Output the (X, Y) coordinate of the center of the cell containing the given text.  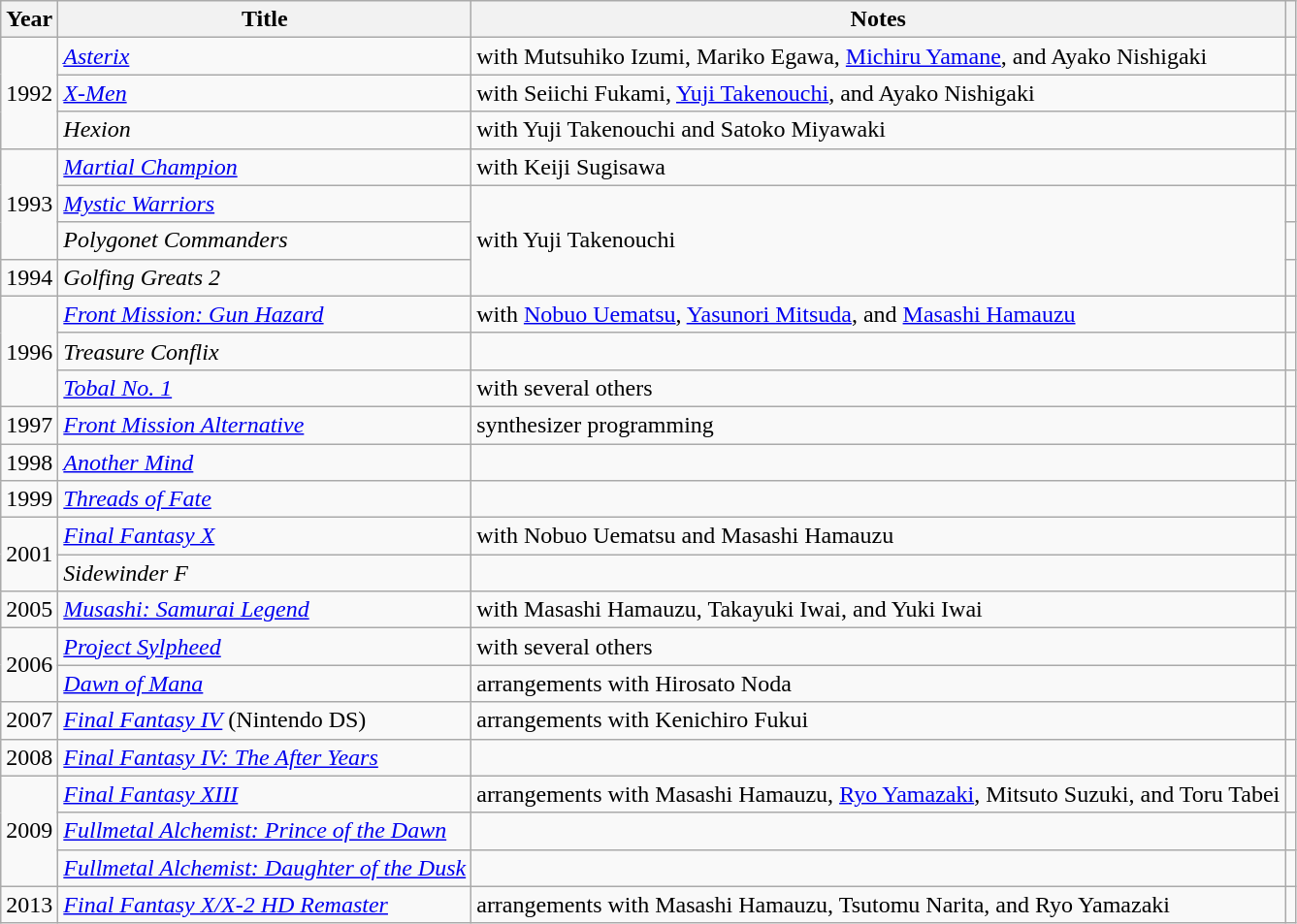
arrangements with Kenichiro Fukui (879, 720)
with Nobuo Uematsu, Yasunori Mitsuda, and Masashi Hamauzu (879, 314)
1993 (29, 204)
2005 (29, 610)
1999 (29, 499)
1997 (29, 425)
1996 (29, 351)
with Nobuo Uematsu and Masashi Hamauzu (879, 536)
2009 (29, 831)
Treasure Conflix (265, 351)
with Seiichi Fukami, Yuji Takenouchi, and Ayako Nishigaki (879, 93)
Front Mission Alternative (265, 425)
Golfing Greats 2 (265, 277)
2001 (29, 555)
Polygonet Commanders (265, 240)
with Yuji Takenouchi (879, 240)
Final Fantasy XIII (265, 794)
Year (29, 19)
arrangements with Masashi Hamauzu, Tsutomu Narita, and Ryo Yamazaki (879, 905)
2013 (29, 905)
Title (265, 19)
Threads of Fate (265, 499)
Asterix (265, 56)
Final Fantasy X (265, 536)
Dawn of Mana (265, 684)
with Yuji Takenouchi and Satoko Miyawaki (879, 130)
Fullmetal Alchemist: Prince of the Dawn (265, 831)
Another Mind (265, 462)
1992 (29, 93)
2007 (29, 720)
arrangements with Masashi Hamauzu, Ryo Yamazaki, Mitsuto Suzuki, and Toru Tabei (879, 794)
Final Fantasy IV (Nintendo DS) (265, 720)
1994 (29, 277)
Sidewinder F (265, 573)
X-Men (265, 93)
Notes (879, 19)
Final Fantasy IV: The After Years (265, 757)
Fullmetal Alchemist: Daughter of the Dusk (265, 868)
2008 (29, 757)
Mystic Warriors (265, 204)
with Masashi Hamauzu, Takayuki Iwai, and Yuki Iwai (879, 610)
Martial Champion (265, 167)
Musashi: Samurai Legend (265, 610)
Tobal No. 1 (265, 388)
Hexion (265, 130)
Final Fantasy X/X-2 HD Remaster (265, 905)
1998 (29, 462)
synthesizer programming (879, 425)
Project Sylpheed (265, 647)
2006 (29, 665)
arrangements with Hirosato Noda (879, 684)
Front Mission: Gun Hazard (265, 314)
with Mutsuhiko Izumi, Mariko Egawa, Michiru Yamane, and Ayako Nishigaki (879, 56)
with Keiji Sugisawa (879, 167)
